Return the [X, Y] coordinate for the center point of the cell that contains the specified text.  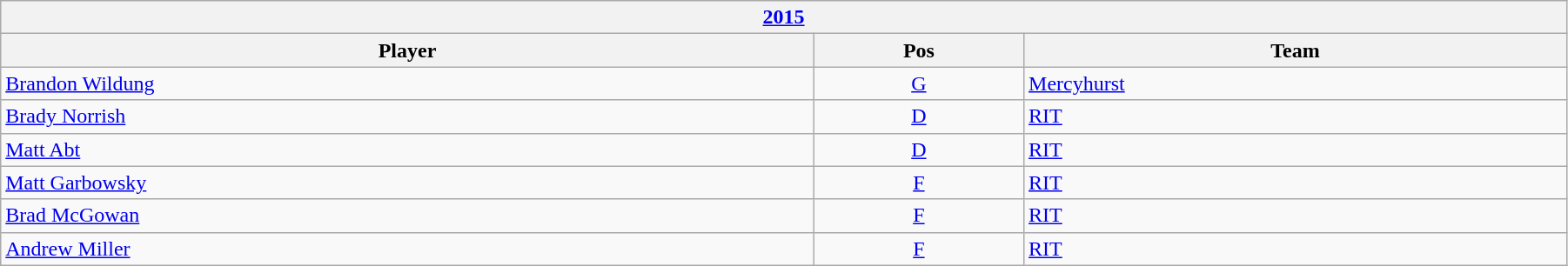
2015 [784, 17]
Brad McGowan [407, 216]
Pos [919, 50]
Andrew Miller [407, 249]
Brandon Wildung [407, 83]
Team [1296, 50]
Player [407, 50]
Matt Garbowsky [407, 183]
Matt Abt [407, 150]
G [919, 83]
Mercyhurst [1296, 83]
Brady Norrish [407, 116]
